Capture the cell that displays the provided text and extract its [x, y] central coordinate. 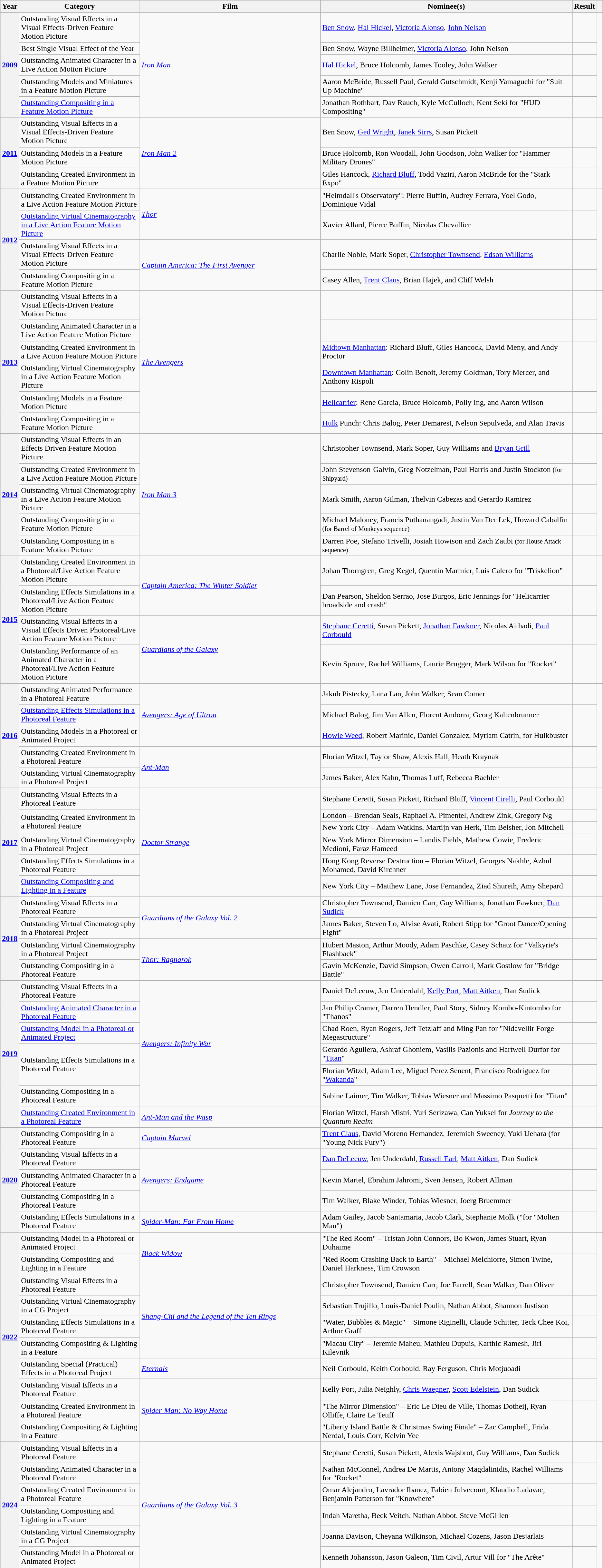
Outstanding Animated Character in a Live Action Motion Picture [80, 65]
Spider-Man: Far From Home [230, 1222]
Stephane Ceretti, Susan Pickett, Alexis Wajsbrot, Guy Williams, Dan Sudick [446, 1453]
Florian Witzel, Adam Lee, Miguel Perez Senent, Francisco Rodriguez for "Wakanda" [446, 1075]
"Water, Bubbles & Magic" – Simone Riginelli, Claude Schitter, Teck Chee Koi, Arthur Graff [446, 1326]
Casey Allen, Trent Claus, Brian Hajek, and Cliff Welsh [446, 280]
Gavin McKenzie, David Simpson, Owen Carroll, Mark Gostlow for "Bridge Battle" [446, 970]
2018 [10, 938]
Guardians of the Galaxy Vol. 3 [230, 1505]
Outstanding Created Environment in a Feature Motion Picture [80, 179]
2017 [10, 842]
2020 [10, 1180]
Film [230, 6]
Captain America: The Winter Soldier [230, 585]
Kelly Port, Julia Neighly, Chris Waegner, Scott Edelstein, Dan Sudick [446, 1389]
London – Brendan Seals, Raphael A. Pimentel, Andrew Zink, Gregory Ng [446, 815]
Joanna Davison, Cheyana Wilkinson, Michael Cozens, Jason Desjarlais [446, 1536]
Outstanding Special (Practical) Effects in a Photoreal Project [80, 1369]
Downtown Manhattan: Colin Benoit, Jeremy Goldman, Tory Mercer, and Anthony Rispoli [446, 377]
Michael Balog, Jim Van Allen, Florent Andorra, Georg Kaltenbrunner [446, 715]
Omar Alejandro, Lavrador Ibanez, Fabien Julvecourt, Klaudio Ladavac, Benjamin Patterson for "Knowhere" [446, 1494]
Tim Walker, Blake Winder, Tobias Wiesner, Joerg Bruemmer [446, 1200]
Year [10, 6]
Outstanding Effects Simulations in a Photoreal/Live Action Feature Motion Picture [80, 600]
Thor: Ragnarok [230, 959]
Florian Witzel, Harsh Mistri, Yuri Serizawa, Can Yuksel for Journey to the Quantum Realm [446, 1117]
Outstanding Models and Miniatures in a Feature Motion Picture [80, 86]
Avengers: Endgame [230, 1180]
James Baker, Alex Kahn, Thomas Luff, Rebecca Baehler [446, 778]
2019 [10, 1053]
2022 [10, 1337]
Johan Thorngren, Greg Kegel, Quentin Marmier, Luis Calero for "Triskelion" [446, 571]
Spider-Man: No Way Home [230, 1411]
Gerardo Aguilera, Ashraf Ghoniem, Vasilis Pazionis and Hartwell Durfor for "Titan" [446, 1054]
Kevin Spruce, Rachel Williams, Laurie Brugger, Mark Wilson for "Rocket" [446, 664]
Florian Witzel, Taylor Shaw, Alexis Hall, Heath Kraynak [446, 757]
Dan Pearson, Sheldon Serrao, Jose Burgos, Eric Jennings for "Helicarrier broadside and crash" [446, 600]
Doctor Strange [230, 842]
Adam Gailey, Jacob Santamaria, Jacob Clark, Stephanie Molk ("for "Molten Man") [446, 1222]
Ant-Man [230, 767]
Thor [230, 214]
Jonathan Rothbart, Dav Rauch, Kyle McCulloch, Kent Seki for "HUD Compositing" [446, 107]
New York City – Adam Watkins, Martijn van Herk, Tim Belsher, Jon Mitchell [446, 828]
Darren Poe, Stefano Trivelli, Josiah Howison and Zach Zaubi (for House Attack sequence) [446, 545]
Bruce Holcomb, Ron Woodall, John Goodson, John Walker for "Hammer Military Drones" [446, 157]
Dan DeLeeuw, Jen Underdahl, Russell Earl, Matt Aitken, Dan Sudick [446, 1159]
Kenneth Johansson, Jason Galeon, Tim Civil, Artur Vill for "The Arête" [446, 1557]
Eternals [230, 1369]
"The Red Room" – Tristan John Connors, Bo Kwon, James Stuart, Ryan Duhaime [446, 1242]
"Red Room Crashing Back to Earth" – Michael Melchiorre, Simon Twine, Daniel Harkness, Tim Crowson [446, 1264]
Black Widow [230, 1253]
Best Single Visual Effect of the Year [80, 48]
Result [584, 6]
Outstanding Visual Effects in a Visual Effects Driven Photoreal/Live Action Feature Motion Picture [80, 630]
Shang-Chi and the Legend of the Ten Rings [230, 1316]
Aaron McBride, Russell Paul, Gerald Gutschmidt, Kenji Yamaguchi for "Suit Up Machine" [446, 86]
Outstanding Created Environment in a Photoreal/Live Action Feature Motion Picture [80, 571]
Outstanding Animated Performance in a Photoreal Feature [80, 694]
Midtown Manhattan: Richard Bluff, Giles Hancock, David Meny, and Andy Proctor [446, 351]
Iron Man [230, 65]
Trent Claus, David Moreno Hernandez, Jeremiah Sweeney, Yuki Uehara (for "Young Nick Fury") [446, 1138]
Xavier Allard, Pierre Buffin, Nicolas Chevallier [446, 225]
Daniel DeLeeuw, Jen Underdahl, Kelly Port, Matt Aitken, Dan Sudick [446, 991]
Sebastian Trujillo, Louis-Daniel Poulin, Nathan Abbot, Shannon Justison [446, 1306]
Ben Snow, Ged Wright, Janek Sirrs, Susan Pickett [446, 132]
Jakub Pistecky, Lana Lan, John Walker, Sean Comer [446, 694]
2014 [10, 495]
Hong Kong Reverse Destruction – Florian Witzel, Georges Nakhle, Azhul Mohamed, David Kirchner [446, 865]
Neil Corbould, Keith Corbould, Ray Ferguson, Chris Motjuoadi [446, 1369]
Hulk Punch: Chris Balog, Peter Demarest, Nelson Sepulveda, and Alan Travis [446, 423]
Ben Snow, Wayne Billheimer, Victoria Alonso, John Nelson [446, 48]
Captain Marvel [230, 1138]
2016 [10, 736]
Howie Weed, Robert Marinic, Daniel Gonzalez, Myriam Catrin, for Hulkbuster [446, 736]
New York Mirror Dimension – Landis Fields, Mathew Cowie, Frederic Medioni, Faraz Hameed [446, 844]
Nominee(s) [446, 6]
Ant-Man and the Wasp [230, 1117]
Category [80, 6]
Mark Smith, Aaron Gilman, Thelvin Cabezas and Gerardo Ramirez [446, 499]
"Heimdall's Observatory": Pierre Buffin, Audrey Ferrara, Yoel Godo, Dominique Vidal [446, 199]
Helicarrier: Rene Garcia, Bruce Holcomb, Polly Ing, and Aaron Wilson [446, 402]
James Baker, Steven Lo, Alvise Avati, Robert Stipp for "Groot Dance/Opening Fight" [446, 928]
"Liberty Island Battle & Christmas Swing Finale" – Zac Campbell, Frida Nerdal, Louis Corr, Kelvin Yee [446, 1431]
Christopher Townsend, Damien Carr, Joe Farrell, Sean Walker, Dan Oliver [446, 1284]
2009 [10, 65]
Outstanding Models in a Photoreal or Animated Project [80, 736]
Jan Philip Cramer, Darren Hendler, Paul Story, Sidney Kombo-Kintombo for "Thanos" [446, 1012]
Stephane Ceretti, Susan Pickett, Jonathan Fawkner, Nicolas Aithadi, Paul Corbould [446, 630]
Chad Roen, Ryan Rogers, Jeff Tetzlaff and Ming Pan for "Nidavellir Forge Megastructure" [446, 1033]
Outstanding Visual Effects in an Effects Driven Feature Motion Picture [80, 448]
Indah Maretha, Beck Veitch, Nathan Abbot, Steve McGillen [446, 1515]
Avengers: Infinity War [230, 1043]
"The Mirror Dimension" – Eric Le Dieu de Ville, Thomas Dotheij, Ryan Olliffe, Claire Le Teuff [446, 1411]
Iron Man 2 [230, 153]
Stephane Ceretti, Susan Pickett, Richard Bluff, Vincent Cirelli, Paul Corbould [446, 799]
2012 [10, 240]
Nathan McConnel, Andrea De Martis, Antony Magdalinidis, Rachel Williams for "Rocket" [446, 1473]
New York City – Matthew Lane, Jose Fernandez, Ziad Shureih, Amy Shepard [446, 886]
Outstanding Performance of an Animated Character in a Photoreal/Live Action Feature Motion Picture [80, 664]
Kevin Martel, Ebrahim Jahromi, Sven Jensen, Robert Allman [446, 1180]
2015 [10, 620]
Hal Hickel, Bruce Holcomb, James Tooley, John Walker [446, 65]
Ben Snow, Hal Hickel, Victoria Alonso, John Nelson [446, 27]
Captain America: The First Avenger [230, 265]
The Avengers [230, 362]
Guardians of the Galaxy [230, 649]
John Stevenson‐Galvin, Greg Notzelman, Paul Harris and Justin Stockton (for Shipyard) [446, 474]
Charlie Noble, Mark Soper, Christopher Townsend, Edson Williams [446, 254]
"Macau City" – Jeremie Maheu, Mathieu Dupuis, Karthic Ramesh, Jiri Kilevnik [446, 1347]
2011 [10, 153]
Giles Hancock, Richard Bluff, Todd Vaziri, Aaron McBride for the "Stark Expo" [446, 179]
Michael Maloney, Francis Puthanangadi, Justin Van Der Lek, Howard Cabalfin (for Barrel of Monkeys sequence) [446, 524]
Hubert Maston, Arthur Moody, Adam Paschke, Casey Schatz for "Valkyrie's Flashback" [446, 949]
2024 [10, 1505]
Christopher Townsend, Mark Soper, Guy Williams and Bryan Grill [446, 448]
Iron Man 3 [230, 495]
Christopher Townsend, Damien Carr, Guy Williams, Jonathan Fawkner, Dan Sudick [446, 907]
2013 [10, 362]
Outstanding Animated Character in a Live Action Feature Motion Picture [80, 331]
Avengers: Age of Ultron [230, 715]
Sabine Laimer, Tim Walker, Tobias Wiesner and Massimo Pasquetti for "Titan" [446, 1096]
Guardians of the Galaxy Vol. 2 [230, 917]
